Locate the cell with the specified text and output its [x, y] center coordinate. 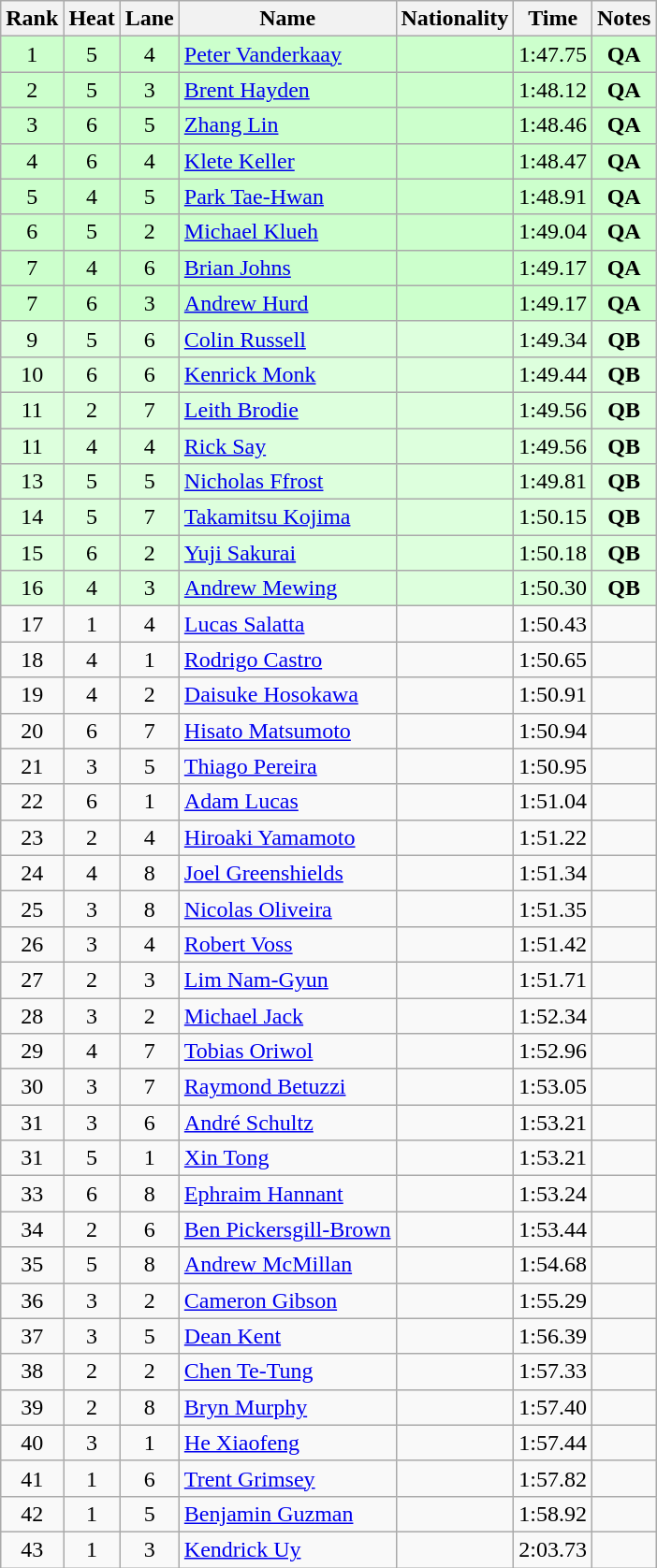
1:51.34 [553, 873]
Daisuke Hosokawa [287, 695]
1:50.91 [553, 695]
1:48.46 [553, 125]
Robert Voss [287, 944]
15 [32, 553]
Nationality [455, 19]
Brian Johns [287, 268]
Heat [92, 19]
1:58.92 [553, 1514]
Dean Kent [287, 1336]
1:57.40 [553, 1407]
35 [32, 1265]
Brent Hayden [287, 90]
28 [32, 1015]
Andrew Hurd [287, 303]
1:47.75 [553, 54]
Klete Keller [287, 161]
Rick Say [287, 446]
Name [287, 19]
André Schultz [287, 1123]
22 [32, 802]
30 [32, 1087]
39 [32, 1407]
18 [32, 660]
Nicholas Ffrost [287, 482]
Nicolas Oliveira [287, 908]
1:50.94 [553, 731]
13 [32, 482]
1:53.44 [553, 1229]
1:50.30 [553, 588]
1:51.71 [553, 980]
1:57.44 [553, 1443]
Xin Tong [287, 1158]
Lim Nam-Gyun [287, 980]
Lane [150, 19]
Adam Lucas [287, 802]
1:51.35 [553, 908]
1:57.82 [553, 1478]
Ben Pickersgill-Brown [287, 1229]
1:51.22 [553, 837]
Kendrick Uy [287, 1549]
29 [32, 1052]
Notes [623, 19]
Michael Klueh [287, 232]
1:49.34 [553, 339]
1:52.34 [553, 1015]
41 [32, 1478]
23 [32, 837]
1:57.33 [553, 1372]
1:49.04 [553, 232]
Joel Greenshields [287, 873]
26 [32, 944]
Lucas Salatta [287, 624]
36 [32, 1300]
1:48.12 [553, 90]
17 [32, 624]
1:50.18 [553, 553]
38 [32, 1372]
Rodrigo Castro [287, 660]
2:03.73 [553, 1549]
Kenrick Monk [287, 374]
1:50.65 [553, 660]
Park Tae-Hwan [287, 196]
Trent Grimsey [287, 1478]
Leith Brodie [287, 410]
Zhang Lin [287, 125]
Peter Vanderkaay [287, 54]
Tobias Oriwol [287, 1052]
40 [32, 1443]
1:49.44 [553, 374]
Hisato Matsumoto [287, 731]
1:48.47 [553, 161]
1:50.15 [553, 517]
He Xiaofeng [287, 1443]
1:55.29 [553, 1300]
Bryn Murphy [287, 1407]
14 [32, 517]
Colin Russell [287, 339]
42 [32, 1514]
Andrew McMillan [287, 1265]
1:53.05 [553, 1087]
27 [32, 980]
10 [32, 374]
Michael Jack [287, 1015]
Yuji Sakurai [287, 553]
33 [32, 1194]
1:52.96 [553, 1052]
1:48.91 [553, 196]
20 [32, 731]
Cameron Gibson [287, 1300]
1:53.24 [553, 1194]
Thiago Pereira [287, 766]
Hiroaki Yamamoto [287, 837]
34 [32, 1229]
9 [32, 339]
Benjamin Guzman [287, 1514]
1:50.95 [553, 766]
1:51.42 [553, 944]
19 [32, 695]
Chen Te-Tung [287, 1372]
Takamitsu Kojima [287, 517]
1:50.43 [553, 624]
1:56.39 [553, 1336]
25 [32, 908]
1:49.81 [553, 482]
16 [32, 588]
Raymond Betuzzi [287, 1087]
43 [32, 1549]
21 [32, 766]
1:51.04 [553, 802]
37 [32, 1336]
Rank [32, 19]
24 [32, 873]
1:54.68 [553, 1265]
Time [553, 19]
Ephraim Hannant [287, 1194]
Andrew Mewing [287, 588]
